Provide the (X, Y) coordinate of the cell's center where the given text is located.  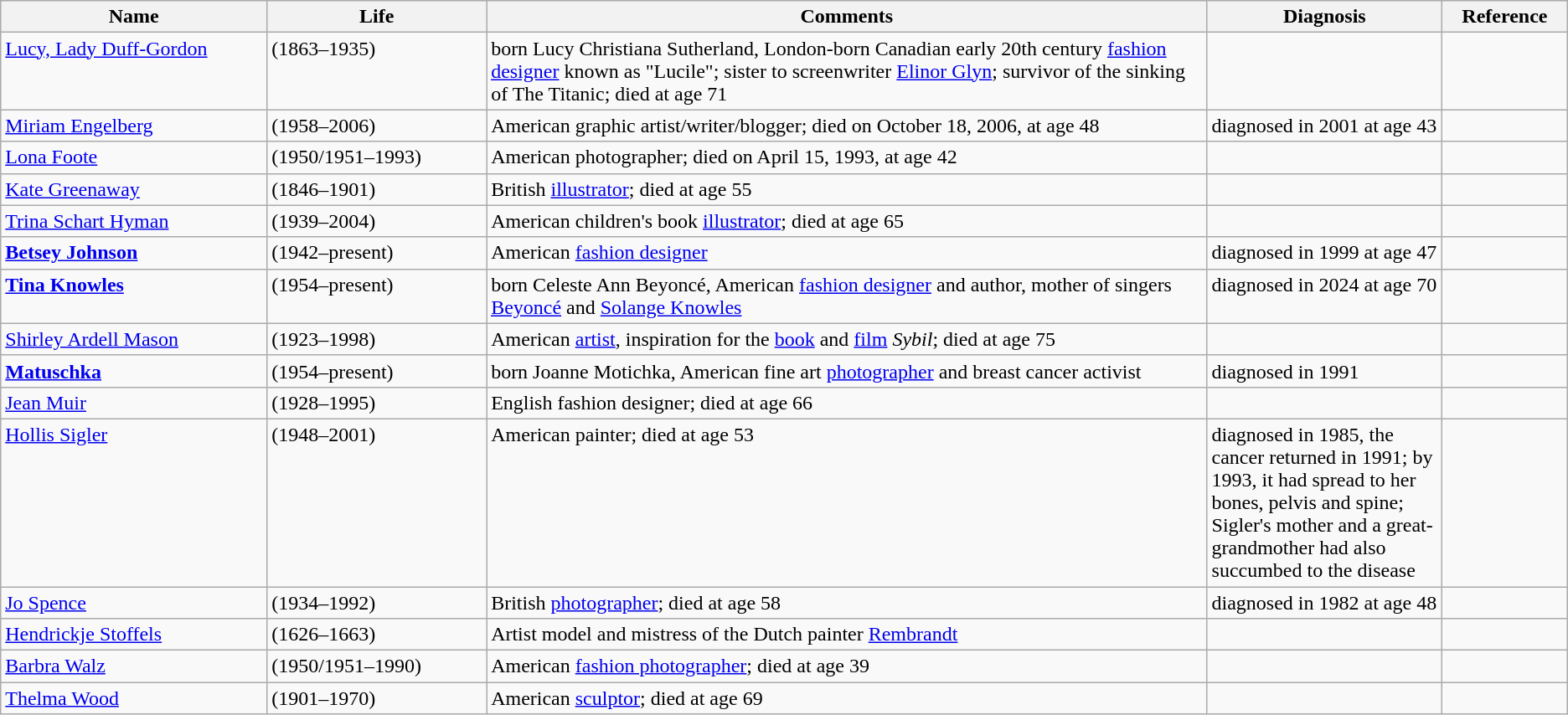
Jean Muir (134, 403)
Matuschka (134, 371)
Trina Schart Hyman (134, 221)
Shirley Ardell Mason (134, 339)
diagnosed in 1999 at age 47 (1325, 253)
American children's book illustrator; died at age 65 (847, 221)
Lona Foote (134, 157)
British illustrator; died at age 55 (847, 189)
(1950/1951–1990) (377, 666)
English fashion designer; died at age 66 (847, 403)
diagnosed in 1991 (1325, 371)
Diagnosis (1325, 17)
American fashion designer (847, 253)
American artist, inspiration for the book and film Sybil; died at age 75 (847, 339)
(1923–1998) (377, 339)
Tina Knowles (134, 296)
American fashion photographer; died at age 39 (847, 666)
diagnosed in 2024 at age 70 (1325, 296)
(1863–1935) (377, 71)
(1928–1995) (377, 403)
(1846–1901) (377, 189)
American photographer; died on April 15, 1993, at age 42 (847, 157)
Reference (1505, 17)
(1901–1970) (377, 698)
Kate Greenaway (134, 189)
American painter; died at age 53 (847, 502)
(1948–2001) (377, 502)
diagnosed in 2001 at age 43 (1325, 126)
Miriam Engelberg (134, 126)
American graphic artist/writer/blogger; died on October 18, 2006, at age 48 (847, 126)
Hollis Sigler (134, 502)
American sculptor; died at age 69 (847, 698)
Name (134, 17)
Artist model and mistress of the Dutch painter Rembrandt (847, 635)
Barbra Walz (134, 666)
diagnosed in 1982 at age 48 (1325, 602)
Hendrickje Stoffels (134, 635)
Lucy, Lady Duff-Gordon (134, 71)
(1939–2004) (377, 221)
born Celeste Ann Beyoncé, American fashion designer and author, mother of singers Beyoncé and Solange Knowles (847, 296)
(1958–2006) (377, 126)
(1626–1663) (377, 635)
(1950/1951–1993) (377, 157)
Thelma Wood (134, 698)
born Joanne Motichka, American fine art photographer and breast cancer activist (847, 371)
(1942–present) (377, 253)
Betsey Johnson (134, 253)
Life (377, 17)
Comments (847, 17)
British photographer; died at age 58 (847, 602)
(1934–1992) (377, 602)
Jo Spence (134, 602)
